Capture the cell that displays the provided text and extract its (X, Y) central coordinate. 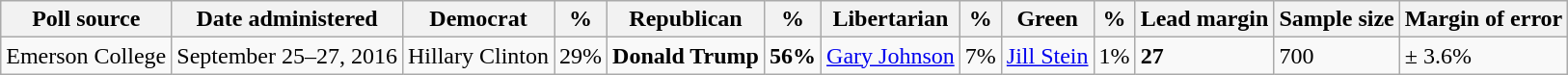
Hillary Clinton (478, 56)
Margin of error (1483, 19)
Lead margin (1204, 19)
± 3.6% (1483, 56)
Libertarian (891, 19)
Emerson College (87, 56)
Gary Johnson (891, 56)
1% (1115, 56)
Poll source (87, 19)
Republican (687, 19)
29% (581, 56)
Sample size (1337, 19)
Donald Trump (687, 56)
Jill Stein (1047, 56)
27 (1204, 56)
56% (793, 56)
September 25–27, 2016 (287, 56)
Date administered (287, 19)
700 (1337, 56)
Green (1047, 19)
7% (980, 56)
Democrat (478, 19)
